Locate the cell with the specified text and output its [X, Y] center coordinate. 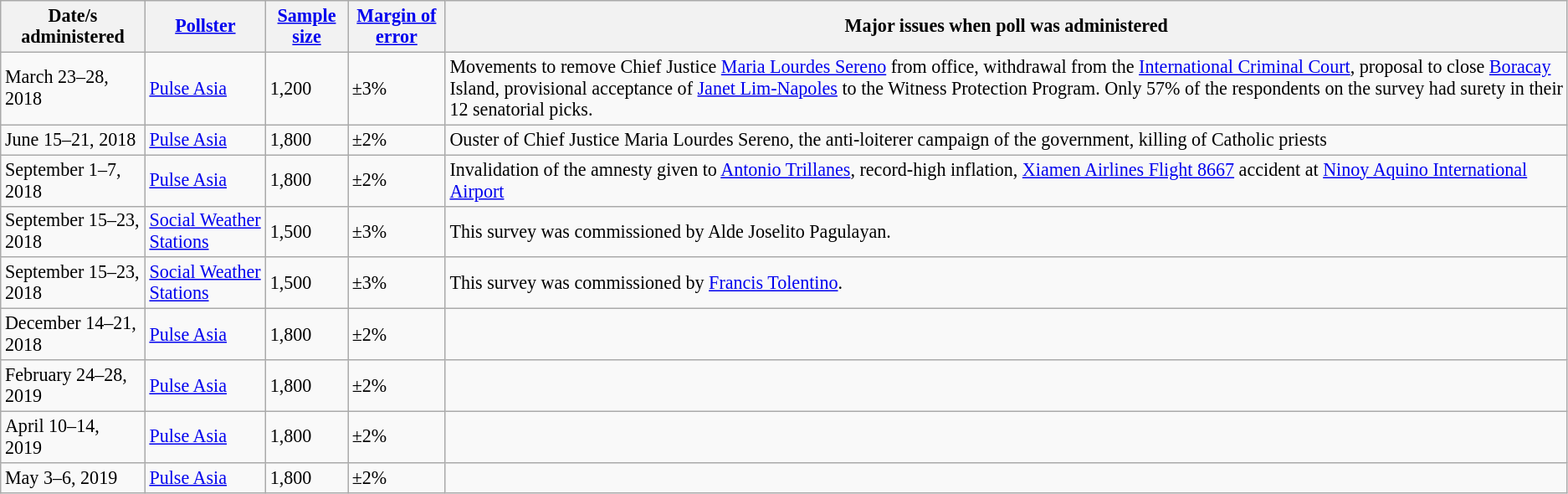
June 15–21, 2018 [73, 140]
1,200 [307, 89]
Date/s administered [73, 25]
Margin of error [397, 25]
This survey was commissioned by Alde Joselito Pagulayan. [1006, 231]
Major issues when poll was administered [1006, 25]
This survey was commissioned by Francis Tolentino. [1006, 283]
March 23–28, 2018 [73, 89]
February 24–28, 2019 [73, 385]
May 3–6, 2019 [73, 477]
Pollster [205, 25]
April 10–14, 2019 [73, 437]
Sample size [307, 25]
September 1–7, 2018 [73, 179]
December 14–21, 2018 [73, 333]
Ouster of Chief Justice Maria Lourdes Sereno, the anti-loiterer campaign of the government, killing of Catholic priests [1006, 140]
